Capture the cell that displays the provided text and extract its (x, y) central coordinate. 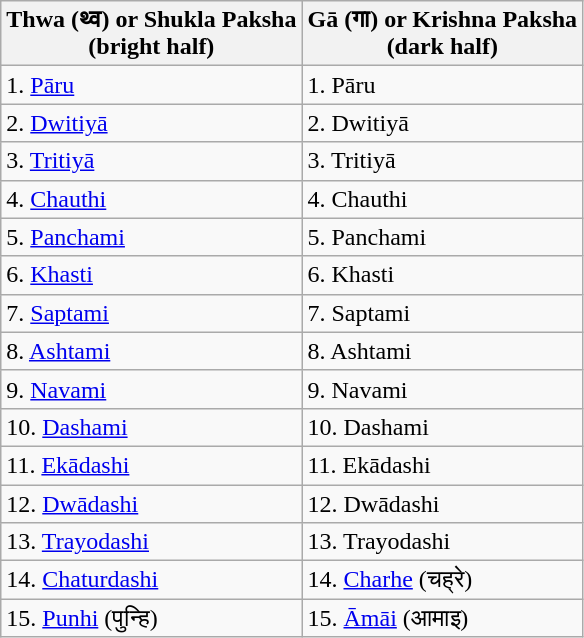
15. Āmāi (आमाइ) (442, 618)
Thwa (थ्व) or Shukla Paksha(bright half) (152, 34)
14. Chaturdashi (152, 580)
15. Punhi (पुन्हि) (152, 618)
Gā (गा) or Krishna Paksha(dark half) (442, 34)
14. Charhe (चह्रे) (442, 580)
